Capture the cell that displays the provided text and extract its [X, Y] central coordinate. 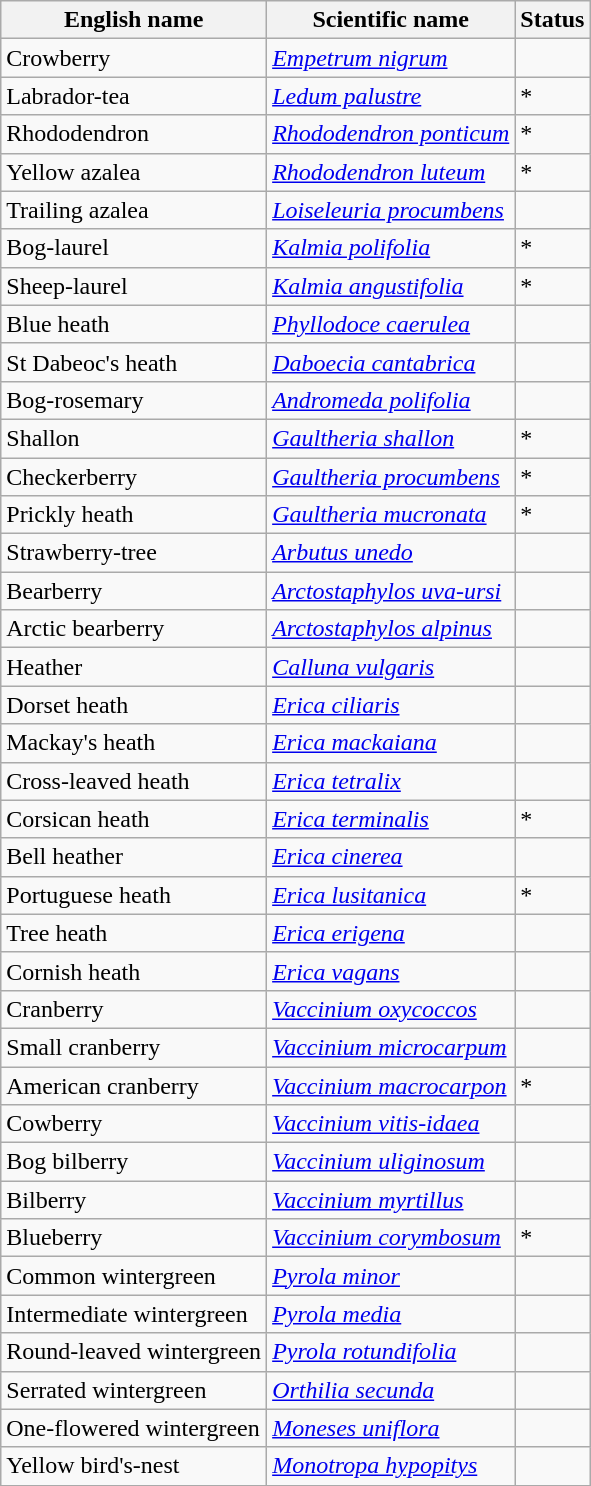
Sheep-laurel [134, 286]
Loiseleuria procumbens [391, 210]
Prickly heath [134, 515]
One-flowered wintergreen [134, 1428]
Gaultheria mucronata [391, 515]
Daboecia cantabrica [391, 362]
Andromeda polifolia [391, 400]
Trailing azalea [134, 210]
Gaultheria procumbens [391, 477]
Common wintergreen [134, 1276]
Rhododendron luteum [391, 172]
Rhododendron ponticum [391, 134]
Kalmia polifolia [391, 248]
Round-leaved wintergreen [134, 1352]
English name [134, 20]
Shallon [134, 438]
Arctic bearberry [134, 629]
Calluna vulgaris [391, 667]
Vaccinium uliginosum [391, 1162]
Cornish heath [134, 971]
Vaccinium microcarpum [391, 1047]
Pyrola rotundifolia [391, 1352]
Small cranberry [134, 1047]
Bearberry [134, 591]
Monotropa hypopitys [391, 1466]
Erica cinerea [391, 857]
Erica tetralix [391, 781]
Ledum palustre [391, 96]
Heather [134, 667]
Pyrola media [391, 1314]
Kalmia angustifolia [391, 286]
Yellow bird's-nest [134, 1466]
Phyllodoce caerulea [391, 324]
Checkerberry [134, 477]
Portuguese heath [134, 895]
Orthilia secunda [391, 1390]
Bilberry [134, 1200]
Erica lusitanica [391, 895]
Labrador-tea [134, 96]
Vaccinium myrtillus [391, 1200]
Vaccinium oxycoccos [391, 1009]
Blue heath [134, 324]
Vaccinium corymbosum [391, 1238]
St Dabeoc's heath [134, 362]
Arctostaphylos uva-ursi [391, 591]
Bog bilberry [134, 1162]
Bog-rosemary [134, 400]
Moneses uniflora [391, 1428]
Intermediate wintergreen [134, 1314]
Serrated wintergreen [134, 1390]
Scientific name [391, 20]
Pyrola minor [391, 1276]
Erica erigena [391, 933]
Cross-leaved heath [134, 781]
Crowberry [134, 58]
Erica mackaiana [391, 743]
Dorset heath [134, 705]
Erica vagans [391, 971]
Cowberry [134, 1124]
Strawberry-tree [134, 553]
Bell heather [134, 857]
Corsican heath [134, 819]
Bog-laurel [134, 248]
Vaccinium vitis-idaea [391, 1124]
Tree heath [134, 933]
Yellow azalea [134, 172]
Rhododendron [134, 134]
Vaccinium macrocarpon [391, 1085]
Blueberry [134, 1238]
Erica ciliaris [391, 705]
Arbutus unedo [391, 553]
Arctostaphylos alpinus [391, 629]
Cranberry [134, 1009]
Status [552, 20]
Empetrum nigrum [391, 58]
Erica terminalis [391, 819]
American cranberry [134, 1085]
Gaultheria shallon [391, 438]
Mackay's heath [134, 743]
